Locate the cell with the specified text and output its [x, y] center coordinate. 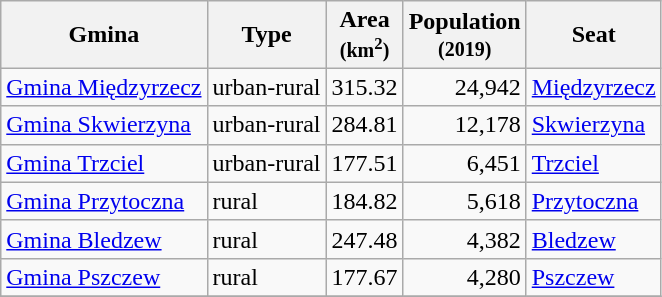
Area(km2) [364, 34]
Bledzew [594, 239]
Przytoczna [594, 201]
Międzyrzecz [594, 87]
Skwierzyna [594, 125]
Trzciel [594, 163]
Gmina Skwierzyna [104, 125]
Type [266, 34]
177.67 [364, 277]
Seat [594, 34]
5,618 [464, 201]
315.32 [364, 87]
6,451 [464, 163]
184.82 [364, 201]
12,178 [464, 125]
247.48 [364, 239]
Gmina Przytoczna [104, 201]
4,382 [464, 239]
Population(2019) [464, 34]
4,280 [464, 277]
177.51 [364, 163]
284.81 [364, 125]
Gmina Bledzew [104, 239]
24,942 [464, 87]
Gmina Trzciel [104, 163]
Gmina Międzyrzecz [104, 87]
Gmina [104, 34]
Gmina Pszczew [104, 277]
Pszczew [594, 277]
